Output the (X, Y) coordinate of the center of the cell containing the given text.  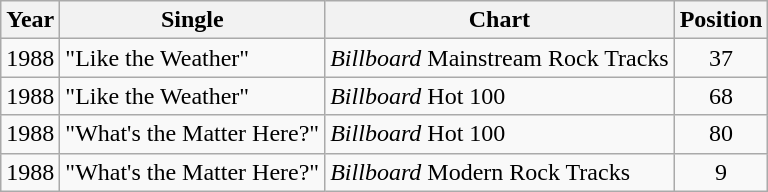
Billboard Mainstream Rock Tracks (500, 58)
Billboard Modern Rock Tracks (500, 172)
9 (721, 172)
Single (192, 20)
68 (721, 96)
Chart (500, 20)
37 (721, 58)
80 (721, 134)
Year (30, 20)
Position (721, 20)
